Identify which cell holds the provided text, then report its (x, y) central coordinate. 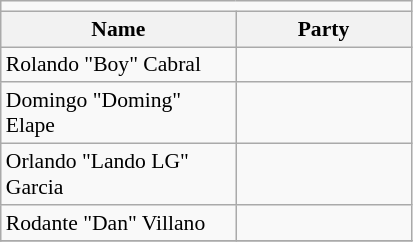
Party (324, 29)
Orlando "Lando LG" Garcia (118, 174)
Rodante "Dan" Villano (118, 223)
Name (118, 29)
Domingo "Doming" Elape (118, 114)
Rolando "Boy" Cabral (118, 65)
